Detect which cell encompasses the target text, then output its [x, y] center coordinate. 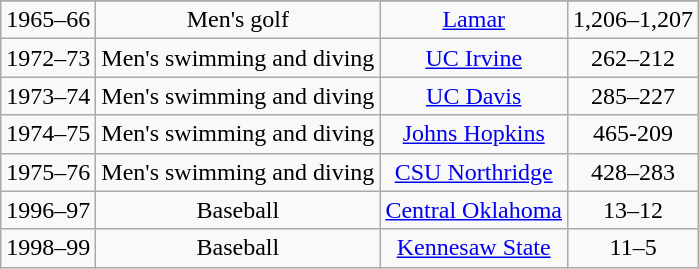
1973–74 [48, 96]
428–283 [634, 172]
1974–75 [48, 134]
Johns Hopkins [474, 134]
UC Davis [474, 96]
465-209 [634, 134]
CSU Northridge [474, 172]
Lamar [474, 20]
1996–97 [48, 210]
1998–99 [48, 248]
11–5 [634, 248]
UC Irvine [474, 58]
Central Oklahoma [474, 210]
1975–76 [48, 172]
1965–66 [48, 20]
Kennesaw State [474, 248]
1972–73 [48, 58]
1,206–1,207 [634, 20]
Men's golf [238, 20]
13–12 [634, 210]
262–212 [634, 58]
285–227 [634, 96]
